Extract the [X, Y] coordinate from the center of the cell holding the provided text.  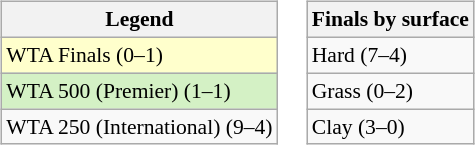
WTA 250 (International) (9–4) [139, 127]
Hard (7–4) [390, 55]
Finals by surface [390, 20]
Clay (3–0) [390, 127]
WTA 500 (Premier) (1–1) [139, 91]
WTA Finals (0–1) [139, 55]
Grass (0–2) [390, 91]
Legend [139, 20]
